Extract the (x, y) coordinate from the center of the cell holding the provided text.  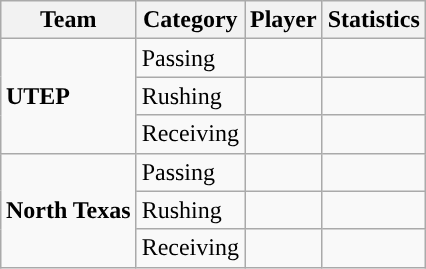
Statistics (374, 20)
Team (68, 20)
Player (283, 20)
North Texas (68, 210)
Category (190, 20)
UTEP (68, 96)
